Return the (x, y) coordinate for the center point of the cell that contains the specified text.  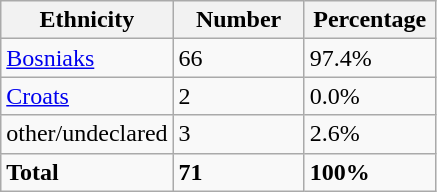
2.6% (370, 134)
Percentage (370, 20)
3 (238, 134)
97.4% (370, 58)
other/undeclared (87, 134)
71 (238, 172)
Ethnicity (87, 20)
Total (87, 172)
Number (238, 20)
Croats (87, 96)
100% (370, 172)
Bosniaks (87, 58)
0.0% (370, 96)
2 (238, 96)
66 (238, 58)
